Output the [X, Y] coordinate of the center of the cell containing the given text.  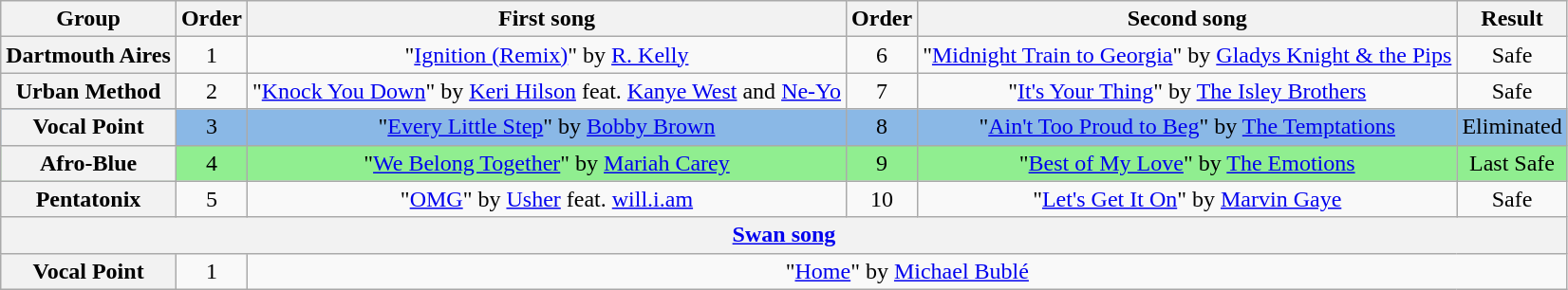
Last Safe [1512, 163]
10 [883, 199]
"Midnight Train to Georgia" by Gladys Knight & the Pips [1187, 55]
5 [211, 199]
"It's Your Thing" by The Isley Brothers [1187, 91]
9 [883, 163]
First song [547, 19]
6 [883, 55]
Afro-Blue [89, 163]
"Home" by Michael Bublé [907, 271]
4 [211, 163]
"Every Little Step" by Bobby Brown [547, 127]
3 [211, 127]
"Ignition (Remix)" by R. Kelly [547, 55]
"Best of My Love" by The Emotions [1187, 163]
"Knock You Down" by Keri Hilson feat. Kanye West and Ne-Yo [547, 91]
Eliminated [1512, 127]
8 [883, 127]
Pentatonix [89, 199]
"OMG" by Usher feat. will.i.am [547, 199]
"Ain't Too Proud to Beg" by The Temptations [1187, 127]
7 [883, 91]
Group [89, 19]
"Let's Get It On" by Marvin Gaye [1187, 199]
"We Belong Together" by Mariah Carey [547, 163]
Urban Method [89, 91]
Second song [1187, 19]
Result [1512, 19]
2 [211, 91]
Dartmouth Aires [89, 55]
Swan song [784, 235]
